Return the [X, Y] coordinate for the center point of the cell that contains the specified text.  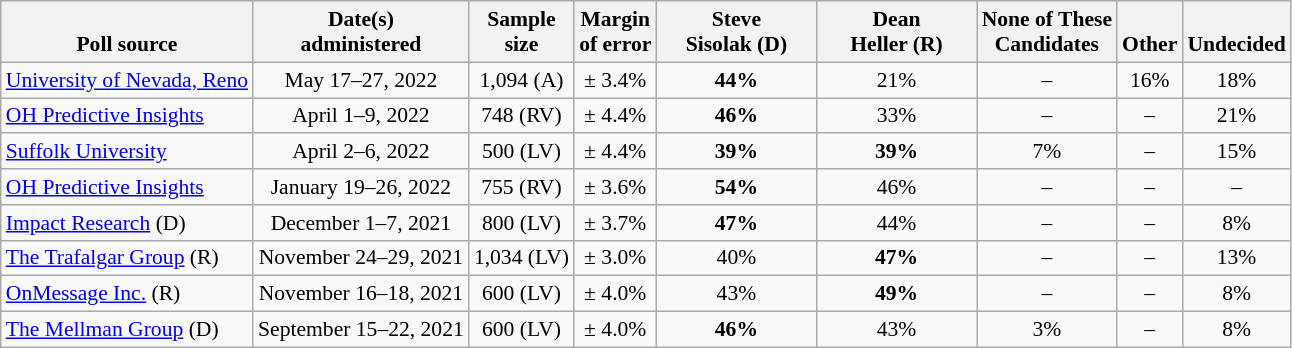
OnMessage Inc. (R) [127, 294]
September 15–22, 2021 [361, 330]
± 3.0% [615, 258]
April 2–6, 2022 [361, 152]
748 (RV) [522, 116]
33% [896, 116]
54% [736, 187]
± 3.6% [615, 187]
16% [1150, 80]
SteveSisolak (D) [736, 32]
1,034 (LV) [522, 258]
3% [1047, 330]
500 (LV) [522, 152]
18% [1236, 80]
49% [896, 294]
Samplesize [522, 32]
DeanHeller (R) [896, 32]
Marginof error [615, 32]
Other [1150, 32]
15% [1236, 152]
May 17–27, 2022 [361, 80]
University of Nevada, Reno [127, 80]
None of TheseCandidates [1047, 32]
1,094 (A) [522, 80]
40% [736, 258]
Impact Research (D) [127, 223]
December 1–7, 2021 [361, 223]
± 3.4% [615, 80]
Date(s)administered [361, 32]
November 16–18, 2021 [361, 294]
Undecided [1236, 32]
± 3.7% [615, 223]
The Trafalgar Group (R) [127, 258]
7% [1047, 152]
January 19–26, 2022 [361, 187]
Suffolk University [127, 152]
800 (LV) [522, 223]
The Mellman Group (D) [127, 330]
Poll source [127, 32]
755 (RV) [522, 187]
13% [1236, 258]
November 24–29, 2021 [361, 258]
April 1–9, 2022 [361, 116]
